Provide the [x, y] coordinate of the cell's center where the given text is located.  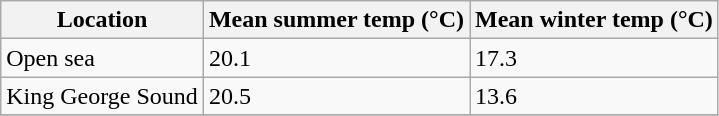
20.5 [336, 96]
Mean winter temp (°C) [594, 20]
20.1 [336, 58]
Mean summer temp (°C) [336, 20]
17.3 [594, 58]
Open sea [102, 58]
13.6 [594, 96]
King George Sound [102, 96]
Location [102, 20]
